Capture the cell that displays the provided text and extract its (X, Y) central coordinate. 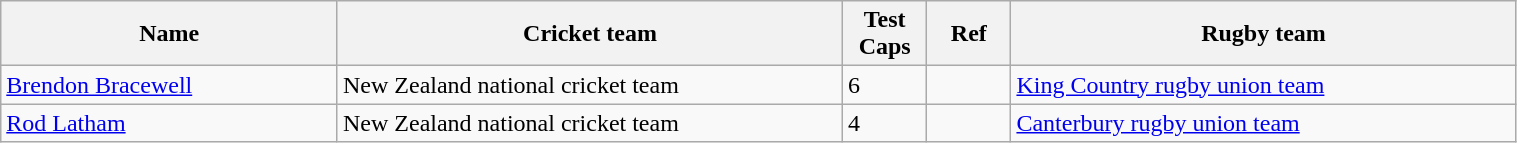
Cricket team (590, 34)
Rod Latham (170, 123)
Rugby team (1264, 34)
Canterbury rugby union team (1264, 123)
6 (885, 85)
4 (885, 123)
Brendon Bracewell (170, 85)
Name (170, 34)
Test Caps (885, 34)
King Country rugby union team (1264, 85)
Ref (969, 34)
